Locate the cell with the specified text and output its (x, y) center coordinate. 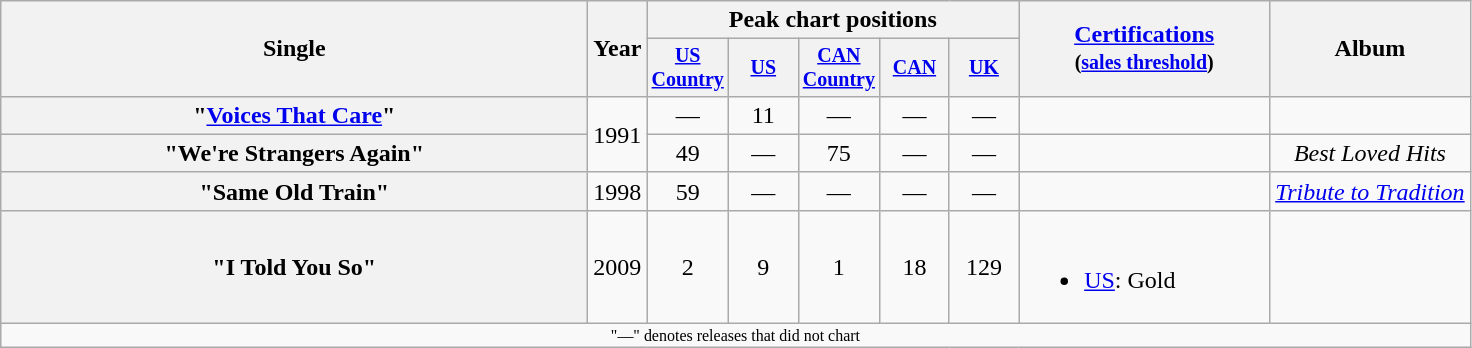
US: Gold (1144, 266)
"I Told You So" (294, 266)
Peak chart positions (833, 20)
"Same Old Train" (294, 191)
CAN Country (839, 68)
2009 (618, 266)
9 (764, 266)
UK (984, 68)
Tribute to Tradition (1370, 191)
Certifications(sales threshold) (1144, 49)
US Country (688, 68)
Year (618, 49)
US (764, 68)
1 (839, 266)
"We're Strangers Again" (294, 153)
"Voices That Care" (294, 115)
18 (914, 266)
1998 (618, 191)
11 (764, 115)
75 (839, 153)
49 (688, 153)
59 (688, 191)
Single (294, 49)
129 (984, 266)
"—" denotes releases that did not chart (736, 336)
1991 (618, 134)
Best Loved Hits (1370, 153)
2 (688, 266)
CAN (914, 68)
Album (1370, 49)
